Return the (x, y) coordinate for the center point of the cell that contains the specified text.  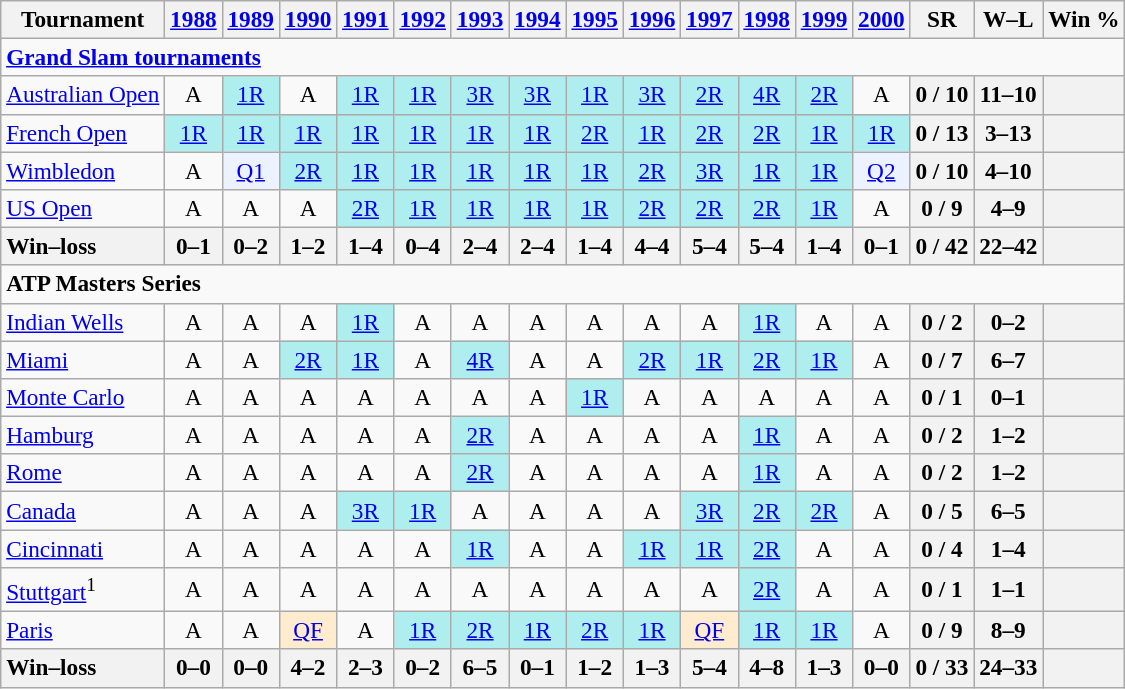
ATP Masters Series (563, 284)
Wimbledon (83, 170)
1997 (710, 19)
Miami (83, 359)
2–3 (366, 668)
1989 (250, 19)
1999 (824, 19)
0–4 (422, 246)
0 / 42 (942, 246)
Hamburg (83, 435)
US Open (83, 208)
Stuttgart1 (83, 589)
Q1 (250, 170)
Tournament (83, 19)
Indian Wells (83, 322)
Canada (83, 510)
8–9 (1008, 630)
24–33 (1008, 668)
French Open (83, 133)
6–7 (1008, 359)
0 / 7 (942, 359)
1990 (308, 19)
Australian Open (83, 95)
1996 (652, 19)
22–42 (1008, 246)
1993 (480, 19)
3–13 (1008, 133)
4–4 (652, 246)
11–10 (1008, 95)
4–10 (1008, 170)
1992 (422, 19)
2000 (882, 19)
1991 (366, 19)
0 / 13 (942, 133)
Rome (83, 473)
Grand Slam tournaments (563, 57)
1994 (538, 19)
Win % (1084, 19)
Q2 (882, 170)
Paris (83, 630)
Cincinnati (83, 548)
4–2 (308, 668)
1998 (766, 19)
0 / 4 (942, 548)
Monte Carlo (83, 397)
1988 (194, 19)
SR (942, 19)
1995 (594, 19)
1–1 (1008, 589)
0 / 33 (942, 668)
W–L (1008, 19)
0 / 5 (942, 510)
4–8 (766, 668)
4–9 (1008, 208)
